Scan for the cell matching the given text and deliver its (X, Y) coordinate at center. 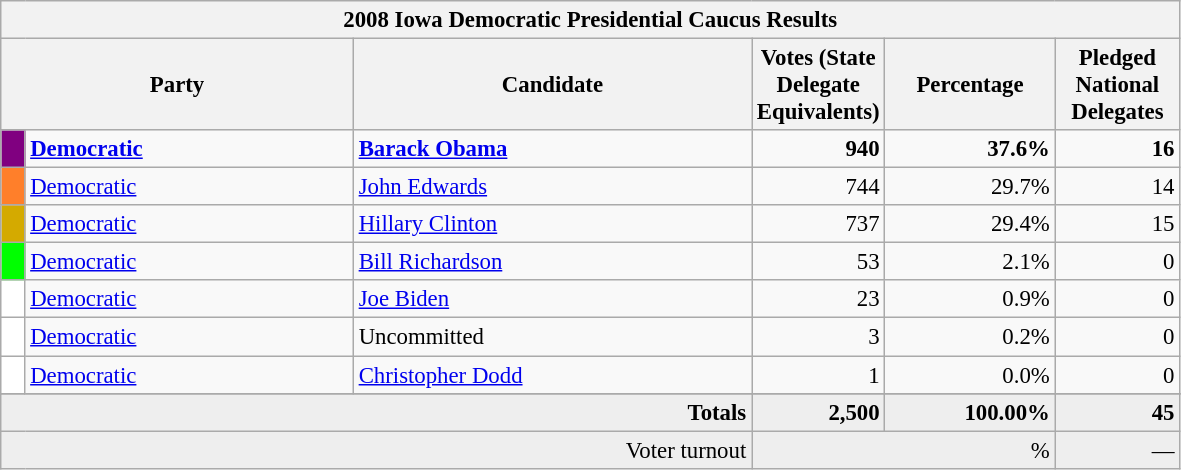
15 (1118, 224)
Christopher Dodd (552, 375)
29.7% (970, 187)
Percentage (970, 85)
14 (1118, 187)
Pledged National Delegates (1118, 85)
0.9% (970, 299)
2.1% (970, 262)
100.00% (970, 412)
0.0% (970, 375)
3 (818, 337)
23 (818, 299)
Barack Obama (552, 149)
0.2% (970, 337)
Bill Richardson (552, 262)
Joe Biden (552, 299)
29.4% (970, 224)
16 (1118, 149)
737 (818, 224)
Uncommitted (552, 337)
Hillary Clinton (552, 224)
Votes (State Delegate Equivalents) (818, 85)
% (904, 450)
940 (818, 149)
2008 Iowa Democratic Presidential Caucus Results (590, 20)
53 (818, 262)
1 (818, 375)
45 (1118, 412)
John Edwards (552, 187)
2,500 (818, 412)
Voter turnout (376, 450)
— (1118, 450)
Party (178, 85)
37.6% (970, 149)
Candidate (552, 85)
Totals (376, 412)
744 (818, 187)
